Return the [x, y] coordinate for the center point of the cell that contains the specified text.  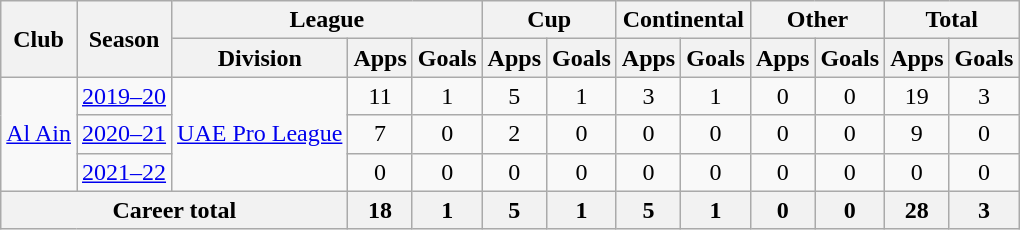
Other [817, 20]
19 [917, 96]
28 [917, 210]
18 [380, 210]
9 [917, 134]
Season [124, 39]
League [328, 20]
Continental [683, 20]
UAE Pro League [260, 134]
7 [380, 134]
Career total [174, 210]
Division [260, 58]
11 [380, 96]
2 [514, 134]
Cup [549, 20]
Al Ain [39, 134]
Total [952, 20]
Club [39, 39]
2019–20 [124, 96]
2020–21 [124, 134]
2021–22 [124, 172]
